Search for the cell housing the specified text and yield its (x, y) center coordinate. 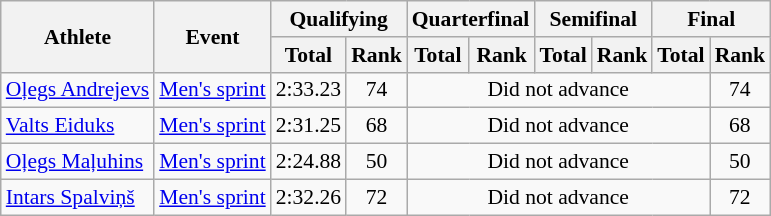
Oļegs Andrejevs (78, 90)
Valts Eiduks (78, 126)
Semifinal (593, 19)
2:33.23 (308, 90)
2:31.25 (308, 126)
Event (212, 36)
Qualifying (339, 19)
2:32.26 (308, 197)
Athlete (78, 36)
Intars Spalviņš (78, 197)
Oļegs Maļuhins (78, 162)
Final (711, 19)
2:24.88 (308, 162)
Quarterfinal (471, 19)
